Determine the [x, y] coordinate at the center of the cell enclosing the given text.  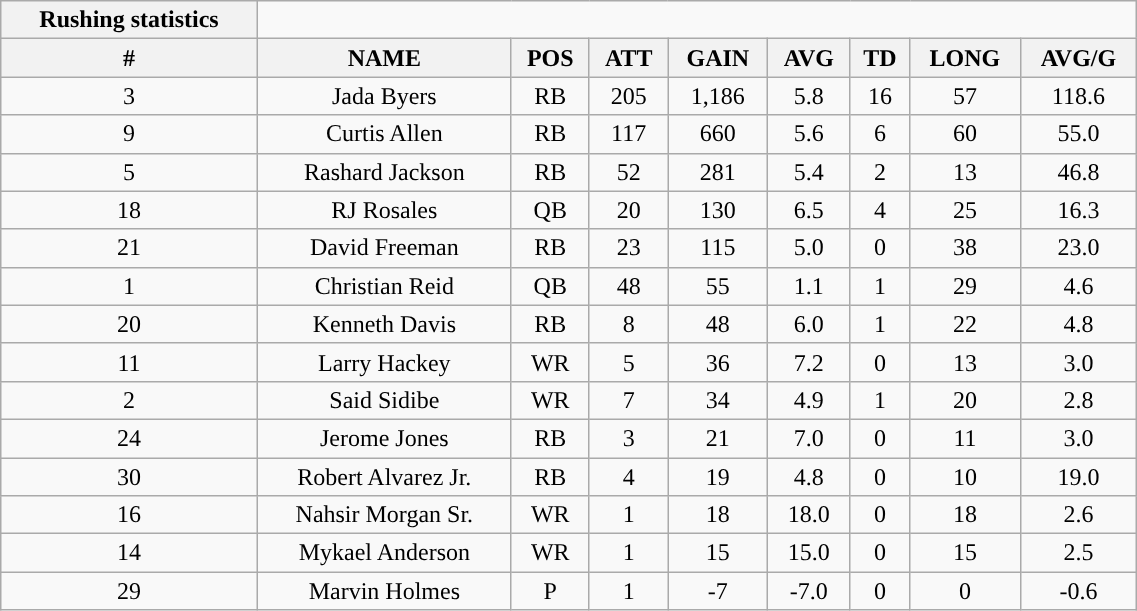
117 [628, 134]
9 [130, 134]
NAME [384, 58]
36 [718, 362]
Curtis Allen [384, 134]
60 [965, 134]
P [550, 591]
2.8 [1078, 400]
David Freeman [384, 248]
16.3 [1078, 210]
Mykael Anderson [384, 553]
30 [130, 477]
ATT [628, 58]
7.2 [808, 362]
Said Sidibe [384, 400]
7.0 [808, 438]
LONG [965, 58]
Nahsir Morgan Sr. [384, 515]
19 [718, 477]
22 [965, 324]
6.5 [808, 210]
1,186 [718, 96]
Christian Reid [384, 286]
23.0 [1078, 248]
Larry Hackey [384, 362]
115 [718, 248]
Marvin Holmes [384, 591]
57 [965, 96]
38 [965, 248]
15.0 [808, 553]
Jada Byers [384, 96]
118.6 [1078, 96]
8 [628, 324]
18.0 [808, 515]
-7 [718, 591]
4.6 [1078, 286]
25 [965, 210]
5.4 [808, 172]
-0.6 [1078, 591]
1.1 [808, 286]
Rushing statistics [130, 20]
2.5 [1078, 553]
281 [718, 172]
24 [130, 438]
Jerome Jones [384, 438]
AVG/G [1078, 58]
55.0 [1078, 134]
55 [718, 286]
10 [965, 477]
GAIN [718, 58]
4.9 [808, 400]
5.0 [808, 248]
-7.0 [808, 591]
7 [628, 400]
RJ Rosales [384, 210]
205 [628, 96]
POS [550, 58]
5.8 [808, 96]
Kenneth Davis [384, 324]
46.8 [1078, 172]
52 [628, 172]
34 [718, 400]
Robert Alvarez Jr. [384, 477]
130 [718, 210]
14 [130, 553]
AVG [808, 58]
19.0 [1078, 477]
2.6 [1078, 515]
5.6 [808, 134]
660 [718, 134]
TD [880, 58]
6.0 [808, 324]
# [130, 58]
23 [628, 248]
Rashard Jackson [384, 172]
6 [880, 134]
